Output the [X, Y] coordinate of the center of the cell containing the given text.  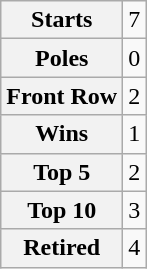
0 [134, 58]
Starts [62, 20]
Wins [62, 134]
Top 5 [62, 172]
Poles [62, 58]
4 [134, 248]
Retired [62, 248]
1 [134, 134]
Top 10 [62, 210]
3 [134, 210]
7 [134, 20]
Front Row [62, 96]
